Capture the cell that displays the provided text and extract its (x, y) central coordinate. 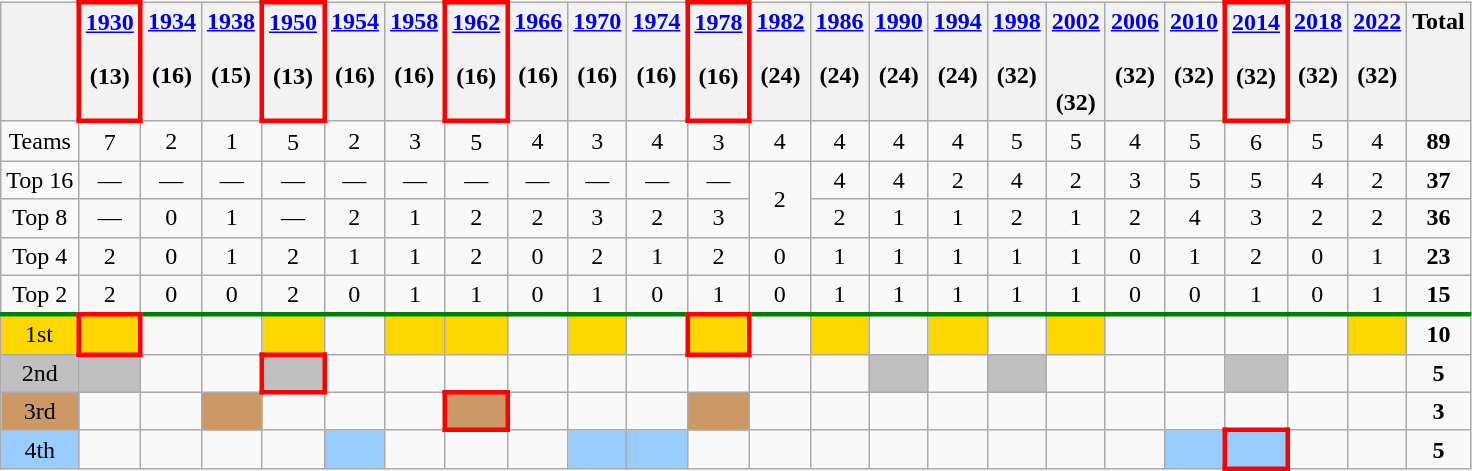
89 (1439, 141)
2010 (32) (1194, 62)
Top 16 (40, 180)
2nd (40, 373)
1970 (16) (598, 62)
2022 (32) (1378, 62)
Teams (40, 141)
1950 (13) (293, 62)
15 (1439, 295)
1954 (16) (354, 62)
1998 (32) (1016, 62)
Top 8 (40, 218)
Top 4 (40, 256)
1994 (24) (958, 62)
3rd (40, 411)
1982 (24) (780, 62)
36 (1439, 218)
2018 (32) (1318, 62)
4th (40, 449)
2002 (32) (1076, 62)
1934 (16) (172, 62)
1978 (16) (718, 62)
1966 (16) (538, 62)
7 (110, 141)
6 (1256, 141)
23 (1439, 256)
Total (1439, 62)
1986 (24) (840, 62)
1990 (24) (898, 62)
37 (1439, 180)
1938 (15) (232, 62)
1962 (16) (476, 62)
1974 (16) (658, 62)
Top 2 (40, 295)
1958 (16) (416, 62)
1st (40, 335)
2014 (32) (1256, 62)
2006 (32) (1134, 62)
10 (1439, 335)
1930 (13) (110, 62)
